Determine the [x, y] coordinate at the center of the cell enclosing the given text.  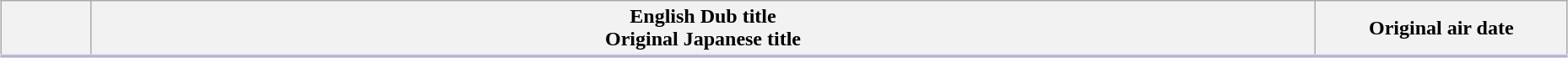
English Dub titleOriginal Japanese title [703, 29]
Original air date [1441, 29]
